Detect which cell encompasses the target text, then output its (x, y) center coordinate. 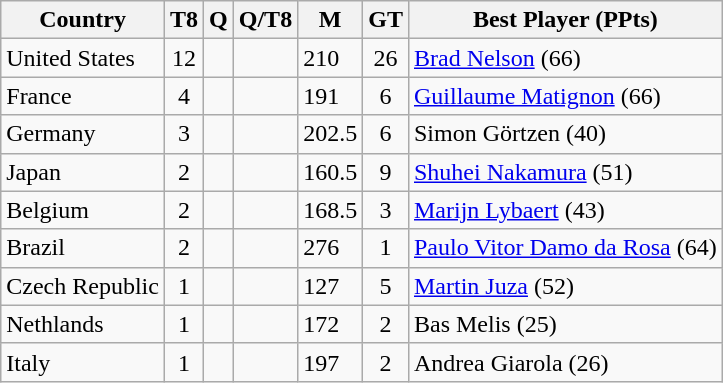
276 (330, 248)
9 (386, 172)
12 (184, 58)
United States (83, 58)
Q/T8 (265, 20)
Best Player (PPts) (565, 20)
T8 (184, 20)
Country (83, 20)
197 (330, 362)
Belgium (83, 210)
172 (330, 324)
Brad Nelson (66) (565, 58)
France (83, 96)
Andrea Giarola (26) (565, 362)
M (330, 20)
127 (330, 286)
168.5 (330, 210)
Japan (83, 172)
5 (386, 286)
26 (386, 58)
Nethlands (83, 324)
Q (219, 20)
Bas Melis (25) (565, 324)
160.5 (330, 172)
Simon Görtzen (40) (565, 134)
Martin Juza (52) (565, 286)
Czech Republic (83, 286)
GT (386, 20)
Brazil (83, 248)
191 (330, 96)
Paulo Vitor Damo da Rosa (64) (565, 248)
210 (330, 58)
Guillaume Matignon (66) (565, 96)
Germany (83, 134)
Marijn Lybaert (43) (565, 210)
Shuhei Nakamura (51) (565, 172)
202.5 (330, 134)
4 (184, 96)
Italy (83, 362)
